Identify which cell holds the provided text, then report its [X, Y] central coordinate. 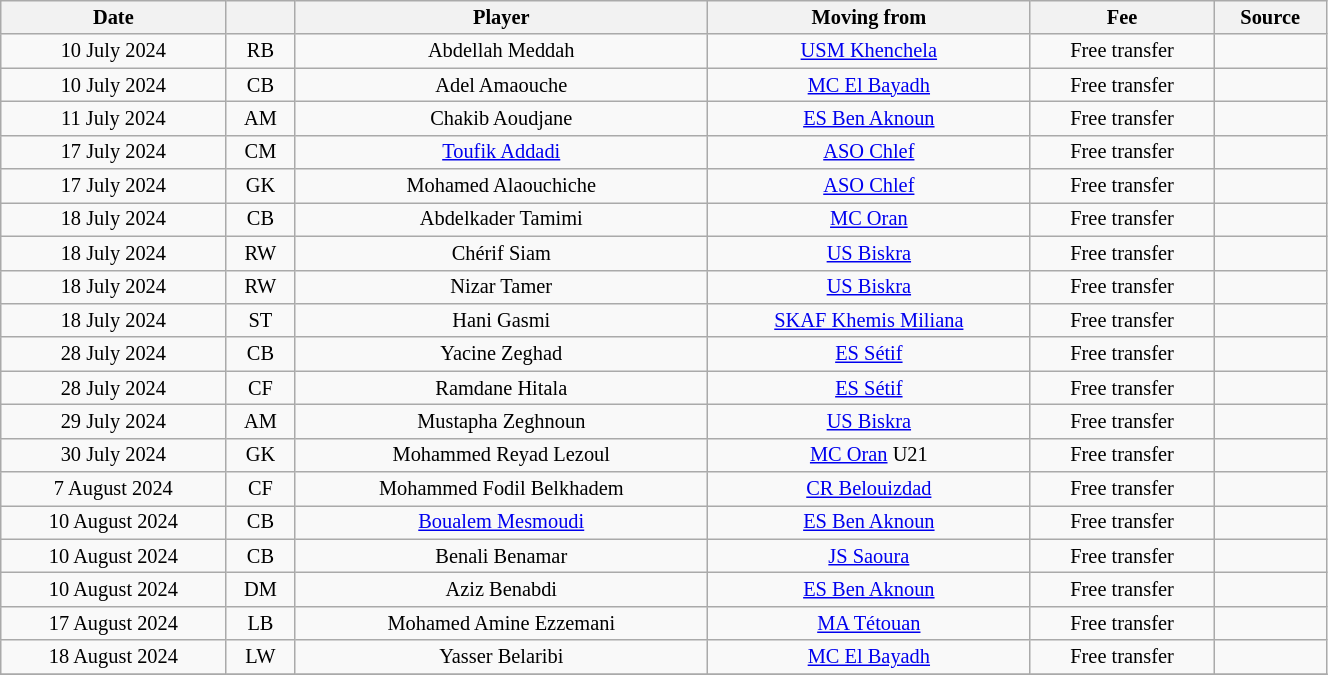
Abdelkader Tamimi [502, 219]
29 July 2024 [114, 421]
Chakib Aoudjane [502, 118]
LB [260, 623]
Player [502, 17]
MC Oran U21 [870, 455]
Benali Benamar [502, 556]
Mohammed Fodil Belkhadem [502, 489]
Yasser Belaribi [502, 657]
RB [260, 51]
30 July 2024 [114, 455]
Mohammed Reyad Lezoul [502, 455]
Ramdane Hitala [502, 388]
ST [260, 320]
Fee [1122, 17]
SKAF Khemis Miliana [870, 320]
Aziz Benabdi [502, 589]
Mustapha Zeghnoun [502, 421]
Moving from [870, 17]
Abdellah Meddah [502, 51]
MA Tétouan [870, 623]
MC Oran [870, 219]
CM [260, 152]
Nizar Tamer [502, 287]
Yacine Zeghad [502, 354]
JS Saoura [870, 556]
Adel Amaouche [502, 85]
LW [260, 657]
Boualem Mesmoudi [502, 522]
Mohamed Amine Ezzemani [502, 623]
DM [260, 589]
Hani Gasmi [502, 320]
11 July 2024 [114, 118]
Toufik Addadi [502, 152]
18 August 2024 [114, 657]
Date [114, 17]
7 August 2024 [114, 489]
CR Belouizdad [870, 489]
USM Khenchela [870, 51]
Source [1270, 17]
17 August 2024 [114, 623]
Chérif Siam [502, 253]
Mohamed Alaouchiche [502, 186]
